Scan for the cell matching the given text and deliver its [x, y] coordinate at center. 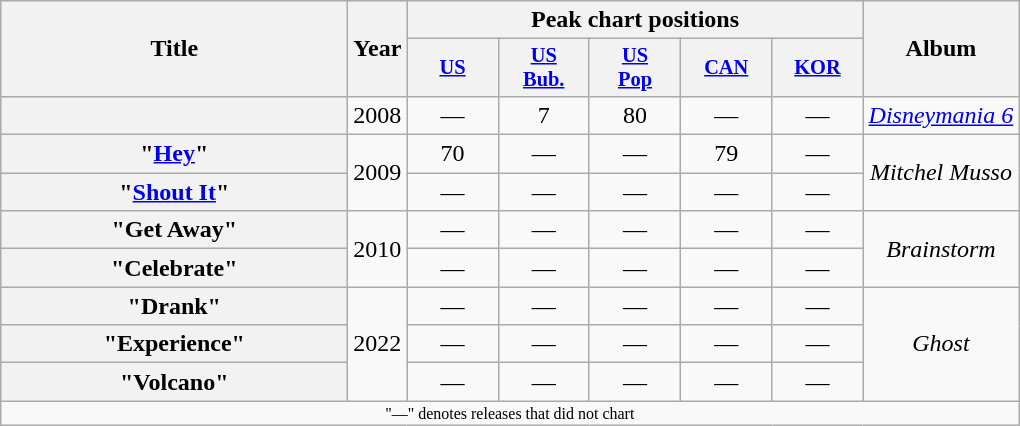
"Get Away" [174, 230]
2009 [378, 173]
KOR [818, 68]
"Drank" [174, 306]
"Experience" [174, 344]
"Volcano" [174, 382]
Title [174, 49]
70 [452, 154]
80 [634, 115]
"Celebrate" [174, 268]
"Hey" [174, 154]
US [452, 68]
Disneymania 6 [941, 115]
2022 [378, 344]
Mitchel Musso [941, 173]
Ghost [941, 344]
USBub. [544, 68]
2008 [378, 115]
79 [726, 154]
Brainstorm [941, 249]
Peak chart positions [635, 20]
CAN [726, 68]
USPop [634, 68]
"—" denotes releases that did not chart [510, 413]
"Shout It" [174, 192]
Album [941, 49]
Year [378, 49]
7 [544, 115]
2010 [378, 249]
